Extract the [x, y] coordinate from the center of the cell holding the provided text.  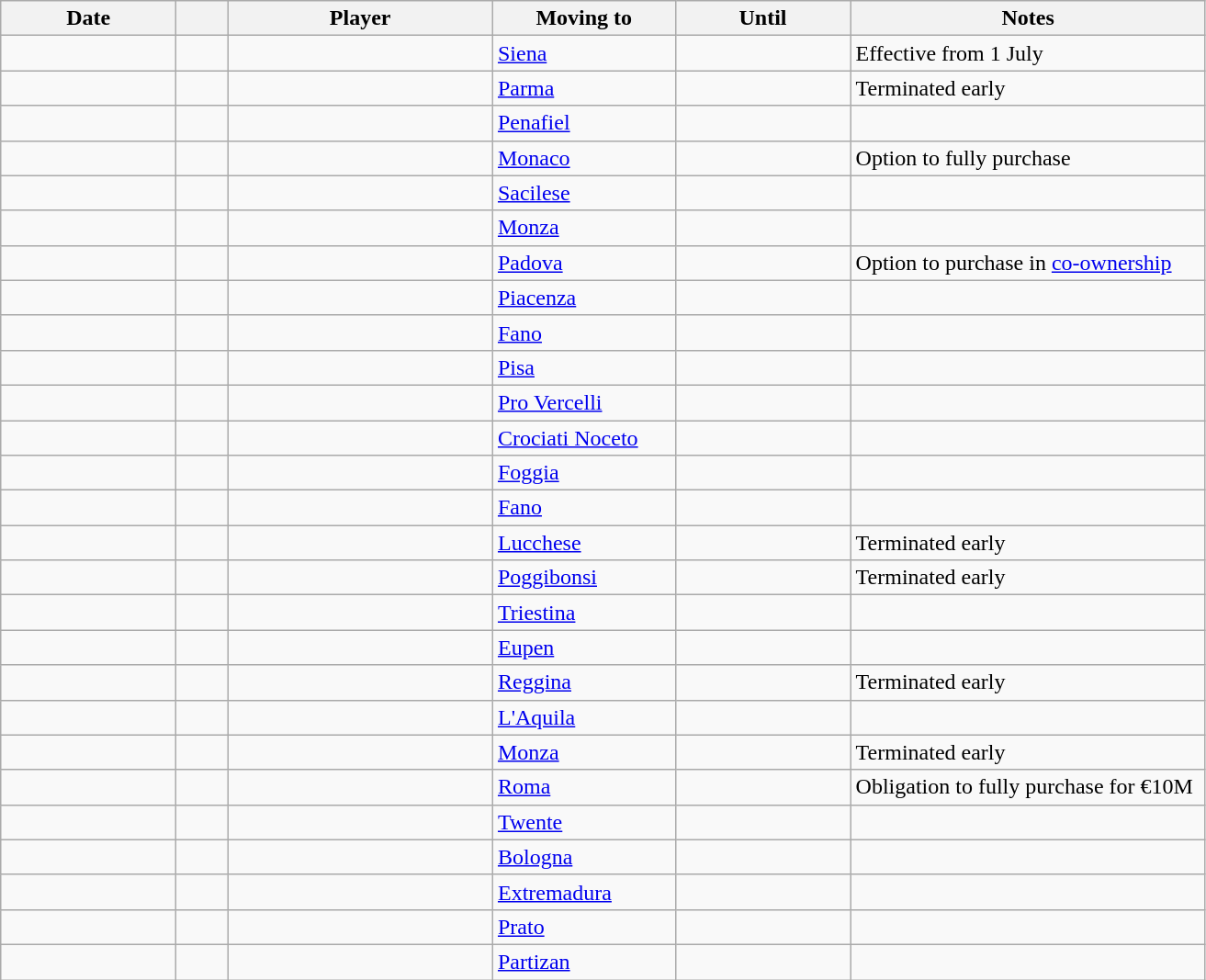
Partizan [584, 962]
Reggina [584, 682]
Twente [584, 822]
Effective from 1 July [1028, 53]
Roma [584, 787]
Eupen [584, 648]
Parma [584, 88]
Triestina [584, 613]
Piacenza [584, 298]
L'Aquila [584, 717]
Until [762, 18]
Padova [584, 263]
Crociati Noceto [584, 438]
Monaco [584, 158]
Player [360, 18]
Option to purchase in co-ownership [1028, 263]
Obligation to fully purchase for €10M [1028, 787]
Notes [1028, 18]
Pro Vercelli [584, 402]
Siena [584, 53]
Option to fully purchase [1028, 158]
Bologna [584, 857]
Moving to [584, 18]
Pisa [584, 367]
Extremadura [584, 892]
Prato [584, 927]
Lucchese [584, 543]
Date [88, 18]
Poggibonsi [584, 578]
Foggia [584, 473]
Penafiel [584, 123]
Sacilese [584, 193]
